Provide the [x, y] coordinate of the cell's center where the given text is located.  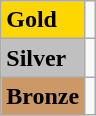
Silver [43, 58]
Gold [43, 20]
Bronze [43, 96]
